Capture the cell that displays the provided text and extract its [x, y] central coordinate. 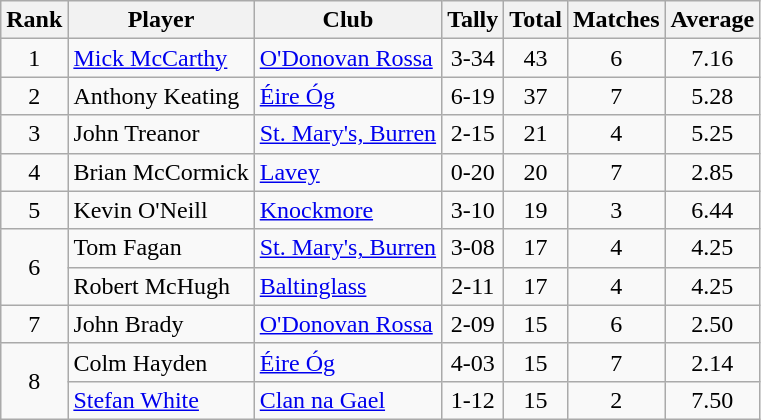
John Treanor [161, 134]
Stefan White [161, 400]
Brian McCormick [161, 172]
6-19 [473, 96]
Clan na Gael [348, 400]
5.28 [712, 96]
Kevin O'Neill [161, 210]
Total [536, 20]
19 [536, 210]
Baltinglass [348, 286]
37 [536, 96]
2.50 [712, 324]
Robert McHugh [161, 286]
2-11 [473, 286]
2-15 [473, 134]
Tom Fagan [161, 248]
20 [536, 172]
3-34 [473, 58]
Club [348, 20]
2.85 [712, 172]
Rank [34, 20]
3-08 [473, 248]
Average [712, 20]
Mick McCarthy [161, 58]
2.14 [712, 362]
Knockmore [348, 210]
Matches [616, 20]
Anthony Keating [161, 96]
8 [34, 381]
Player [161, 20]
2-09 [473, 324]
Colm Hayden [161, 362]
Lavey [348, 172]
43 [536, 58]
7.16 [712, 58]
5.25 [712, 134]
5 [34, 210]
7.50 [712, 400]
Tally [473, 20]
21 [536, 134]
6.44 [712, 210]
1-12 [473, 400]
0-20 [473, 172]
1 [34, 58]
3-10 [473, 210]
4-03 [473, 362]
John Brady [161, 324]
